Identify which cell holds the provided text, then report its (x, y) central coordinate. 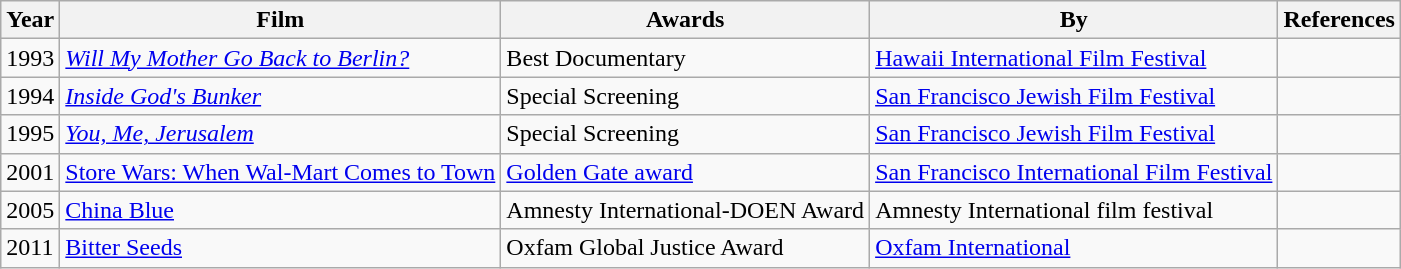
Film (280, 20)
1993 (30, 58)
You, Me, Jerusalem (280, 134)
Amnesty International-DOEN Award (686, 210)
Inside God's Bunker (280, 96)
References (1340, 20)
San Francisco International Film Festival (1074, 172)
1994 (30, 96)
1995 (30, 134)
Oxfam Global Justice Award (686, 248)
Bitter Seeds (280, 248)
Awards (686, 20)
Best Documentary (686, 58)
Hawaii International Film Festival (1074, 58)
Golden Gate award (686, 172)
Year (30, 20)
Will My Mother Go Back to Berlin? (280, 58)
Amnesty International film festival (1074, 210)
Store Wars: When Wal-Mart Comes to Town (280, 172)
By (1074, 20)
2001 (30, 172)
2005 (30, 210)
Oxfam International (1074, 248)
2011 (30, 248)
China Blue (280, 210)
